For the text-containing cell, return its midpoint in (x, y) coordinate format. 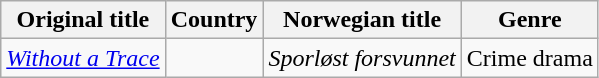
Country (214, 20)
Original title (83, 20)
Without a Trace (83, 58)
Sporløst forsvunnet (362, 58)
Norwegian title (362, 20)
Crime drama (530, 58)
Genre (530, 20)
